Determine the (X, Y) coordinate at the center of the cell enclosing the given text.  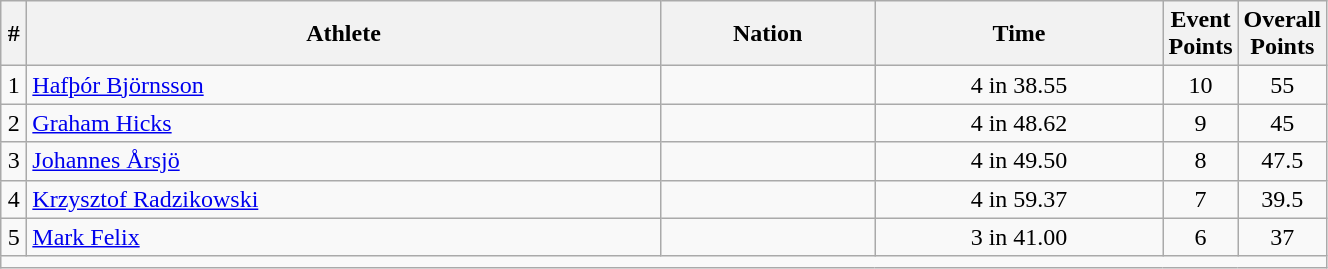
Hafþór Björnsson (344, 85)
55 (1282, 85)
5 (14, 237)
Event Points (1200, 34)
4 in 38.55 (1019, 85)
3 (14, 161)
Overall Points (1282, 34)
Graham Hicks (344, 123)
3 in 41.00 (1019, 237)
8 (1200, 161)
7 (1200, 199)
47.5 (1282, 161)
10 (1200, 85)
Mark Felix (344, 237)
4 in 48.62 (1019, 123)
Krzysztof Radzikowski (344, 199)
Nation (768, 34)
4 in 59.37 (1019, 199)
37 (1282, 237)
4 in 49.50 (1019, 161)
1 (14, 85)
45 (1282, 123)
9 (1200, 123)
Time (1019, 34)
# (14, 34)
4 (14, 199)
2 (14, 123)
Johannes Årsjö (344, 161)
39.5 (1282, 199)
Athlete (344, 34)
6 (1200, 237)
